Capture the cell that displays the provided text and extract its (X, Y) central coordinate. 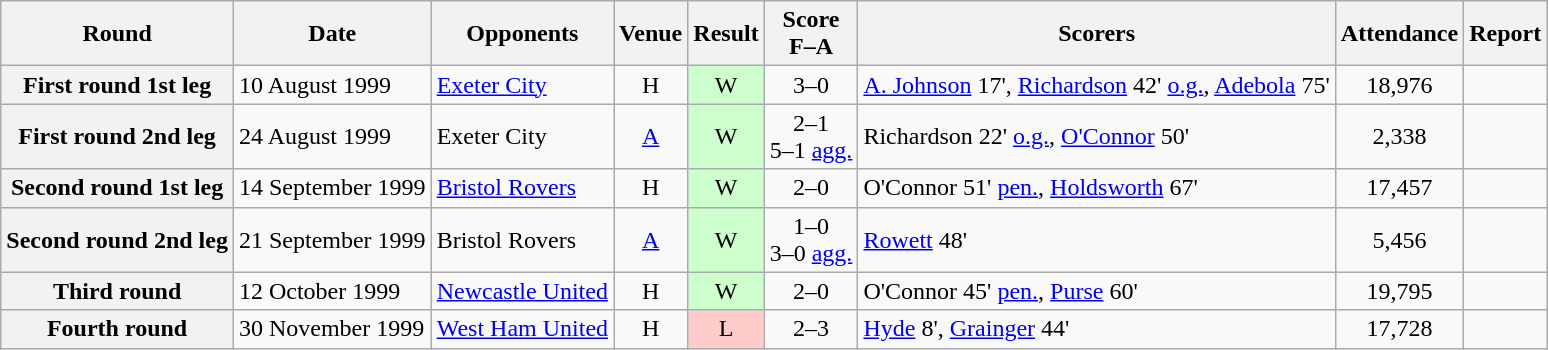
Rowett 48' (1096, 240)
21 September 1999 (332, 240)
Venue (651, 34)
ScoreF–A (811, 34)
Richardson 22' o.g., O'Connor 50' (1096, 136)
Report (1506, 34)
5,456 (1399, 240)
18,976 (1399, 85)
Opponents (522, 34)
3–0 (811, 85)
Second round 1st leg (118, 188)
O'Connor 45' pen., Purse 60' (1096, 291)
2,338 (1399, 136)
24 August 1999 (332, 136)
14 September 1999 (332, 188)
1–03–0 agg. (811, 240)
Hyde 8', Grainger 44' (1096, 329)
30 November 1999 (332, 329)
19,795 (1399, 291)
2–3 (811, 329)
First round 1st leg (118, 85)
O'Connor 51' pen., Holdsworth 67' (1096, 188)
Scorers (1096, 34)
Fourth round (118, 329)
First round 2nd leg (118, 136)
10 August 1999 (332, 85)
2–15–1 agg. (811, 136)
12 October 1999 (332, 291)
Second round 2nd leg (118, 240)
A. Johnson 17', Richardson 42' o.g., Adebola 75' (1096, 85)
West Ham United (522, 329)
17,728 (1399, 329)
17,457 (1399, 188)
Round (118, 34)
Result (726, 34)
Third round (118, 291)
Newcastle United (522, 291)
Attendance (1399, 34)
Date (332, 34)
L (726, 329)
